Detect which cell encompasses the target text, then output its (X, Y) center coordinate. 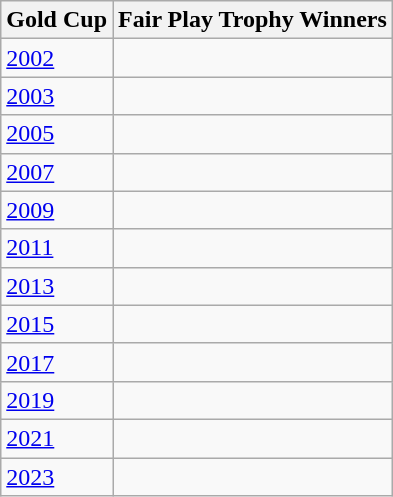
2019 (57, 400)
Fair Play Trophy Winners (253, 20)
2011 (57, 248)
2009 (57, 210)
Gold Cup (57, 20)
2013 (57, 286)
2017 (57, 362)
2023 (57, 477)
2007 (57, 172)
2005 (57, 134)
2002 (57, 58)
2003 (57, 96)
2021 (57, 438)
2015 (57, 324)
